Find where the given text appears and provide that cell's center as (X, Y) coordinate. 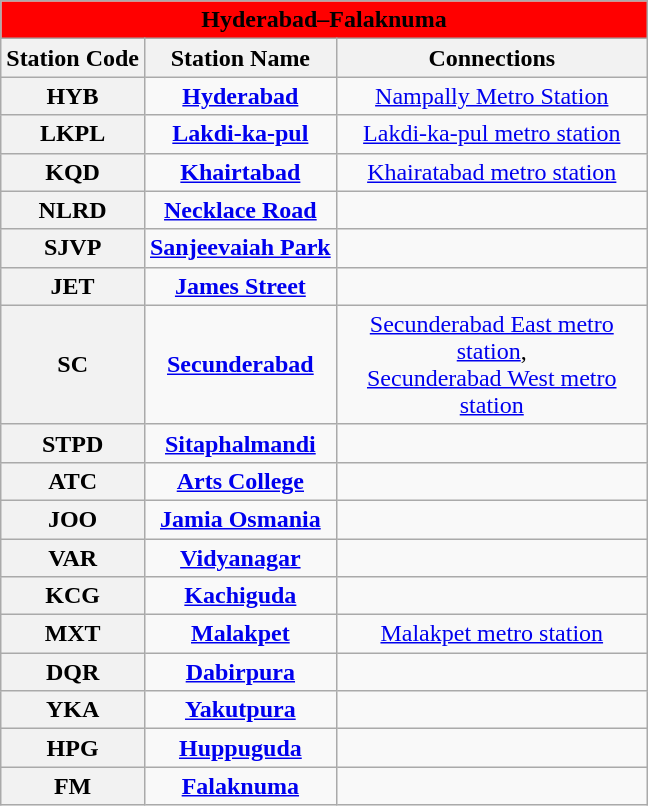
Khairatabad metro station (492, 172)
Connections (492, 58)
SC (73, 364)
James Street (240, 286)
FM (73, 786)
Arts College (240, 481)
Jamia Osmania (240, 519)
Dabirpura (240, 672)
Vidyanagar (240, 557)
MXT (73, 634)
JET (73, 286)
YKA (73, 710)
Hyderabad (240, 96)
Khairtabad (240, 172)
Malakpet metro station (492, 634)
STPD (73, 443)
ATC (73, 481)
Falaknuma (240, 786)
Secunderabad East metro station,Secunderabad West metro station (492, 364)
Secunderabad (240, 364)
Station Name (240, 58)
JOO (73, 519)
LKPL (73, 134)
Lakdi-ka-pul (240, 134)
Malakpet (240, 634)
Lakdi-ka-pul metro station (492, 134)
Hyderabad–Falaknuma (324, 20)
HYB (73, 96)
SJVP (73, 248)
Nampally Metro Station (492, 96)
KQD (73, 172)
KCG (73, 596)
Kachiguda (240, 596)
VAR (73, 557)
Yakutpura (240, 710)
Huppuguda (240, 748)
NLRD (73, 210)
Station Code (73, 58)
Sanjeevaiah Park (240, 248)
HPG (73, 748)
DQR (73, 672)
Necklace Road (240, 210)
Sitaphalmandi (240, 443)
